Identify which cell holds the provided text, then report its (x, y) central coordinate. 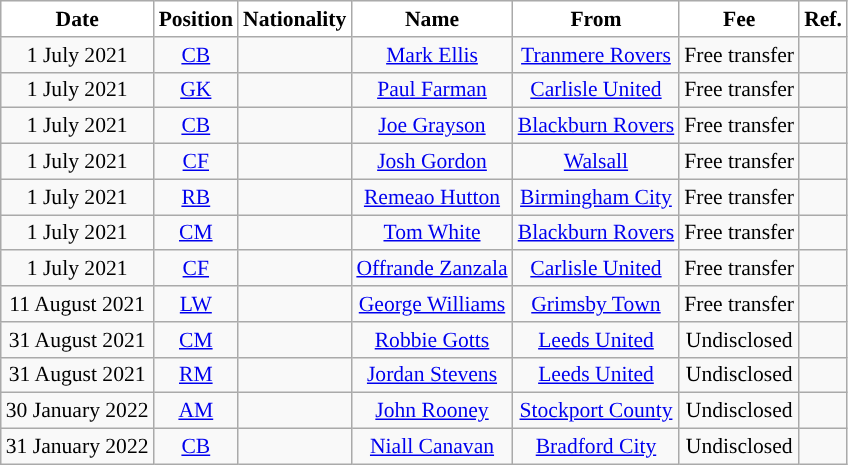
Niall Canavan (432, 447)
Date (78, 19)
John Rooney (432, 411)
Stockport County (596, 411)
Jordan Stevens (432, 375)
Remeao Hutton (432, 197)
Tranmere Rovers (596, 55)
George Williams (432, 304)
30 January 2022 (78, 411)
Fee (739, 19)
Mark Ellis (432, 55)
RM (196, 375)
Ref. (823, 19)
Nationality (294, 19)
31 January 2022 (78, 447)
Robbie Gotts (432, 340)
Bradford City (596, 447)
Position (196, 19)
AM (196, 411)
From (596, 19)
Josh Gordon (432, 162)
Joe Grayson (432, 126)
Paul Farman (432, 90)
Grimsby Town (596, 304)
RB (196, 197)
Name (432, 19)
Offrande Zanzala (432, 269)
Tom White (432, 233)
11 August 2021 (78, 304)
LW (196, 304)
GK (196, 90)
Walsall (596, 162)
Birmingham City (596, 197)
